Determine the [x, y] coordinate at the center of the cell enclosing the given text.  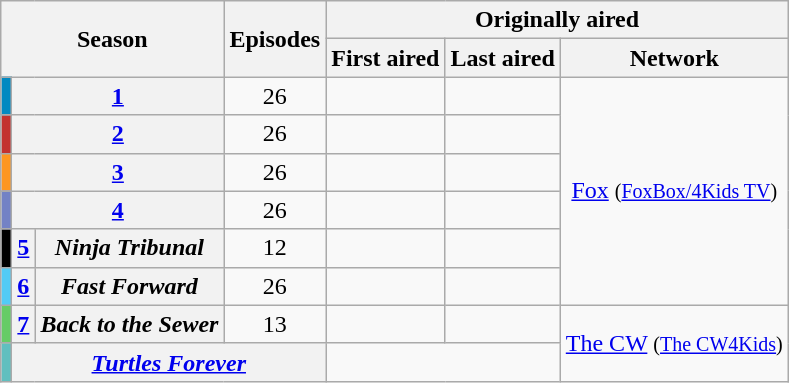
13 [275, 324]
Network [674, 58]
Originally aired [558, 20]
12 [275, 248]
Turtles Forever [169, 362]
Ninja Tribunal [130, 248]
First aired [386, 58]
Episodes [275, 39]
Last aired [502, 58]
Season [112, 39]
3 [118, 172]
6 [24, 286]
Fox (FoxBox/4Kids TV) [674, 191]
1 [118, 96]
7 [24, 324]
Fast Forward [130, 286]
The CW (The CW4Kids) [674, 343]
4 [118, 210]
5 [24, 248]
2 [118, 134]
Back to the Sewer [130, 324]
